Search for the cell housing the specified text and yield its (x, y) center coordinate. 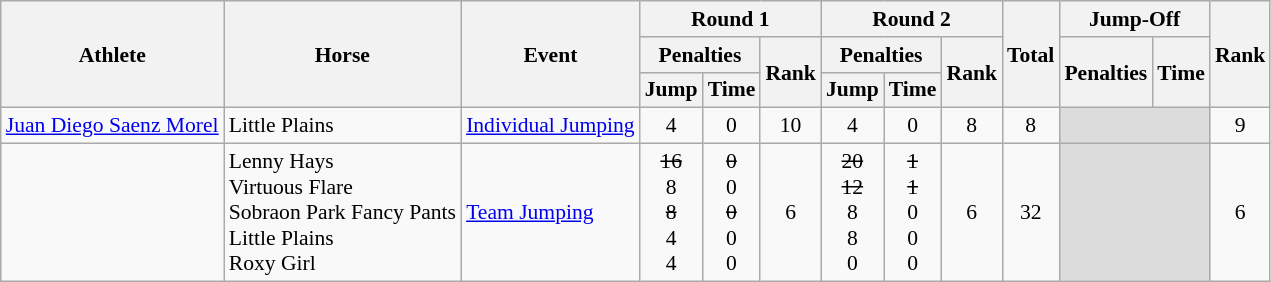
Total (1030, 54)
2012880 (852, 213)
Horse (342, 54)
11000 (913, 213)
Jump-Off (1134, 19)
Team Jumping (550, 213)
168844 (672, 213)
Juan Diego Saenz Morel (112, 126)
9 (1240, 126)
Round 1 (730, 19)
Little Plains (342, 126)
Lenny HaysVirtuous FlareSobraon Park Fancy PantsLittle PlainsRoxy Girl (342, 213)
Event (550, 54)
Athlete (112, 54)
00000 (732, 213)
Round 2 (912, 19)
32 (1030, 213)
10 (790, 126)
Individual Jumping (550, 126)
